Search for the cell housing the specified text and yield its [X, Y] center coordinate. 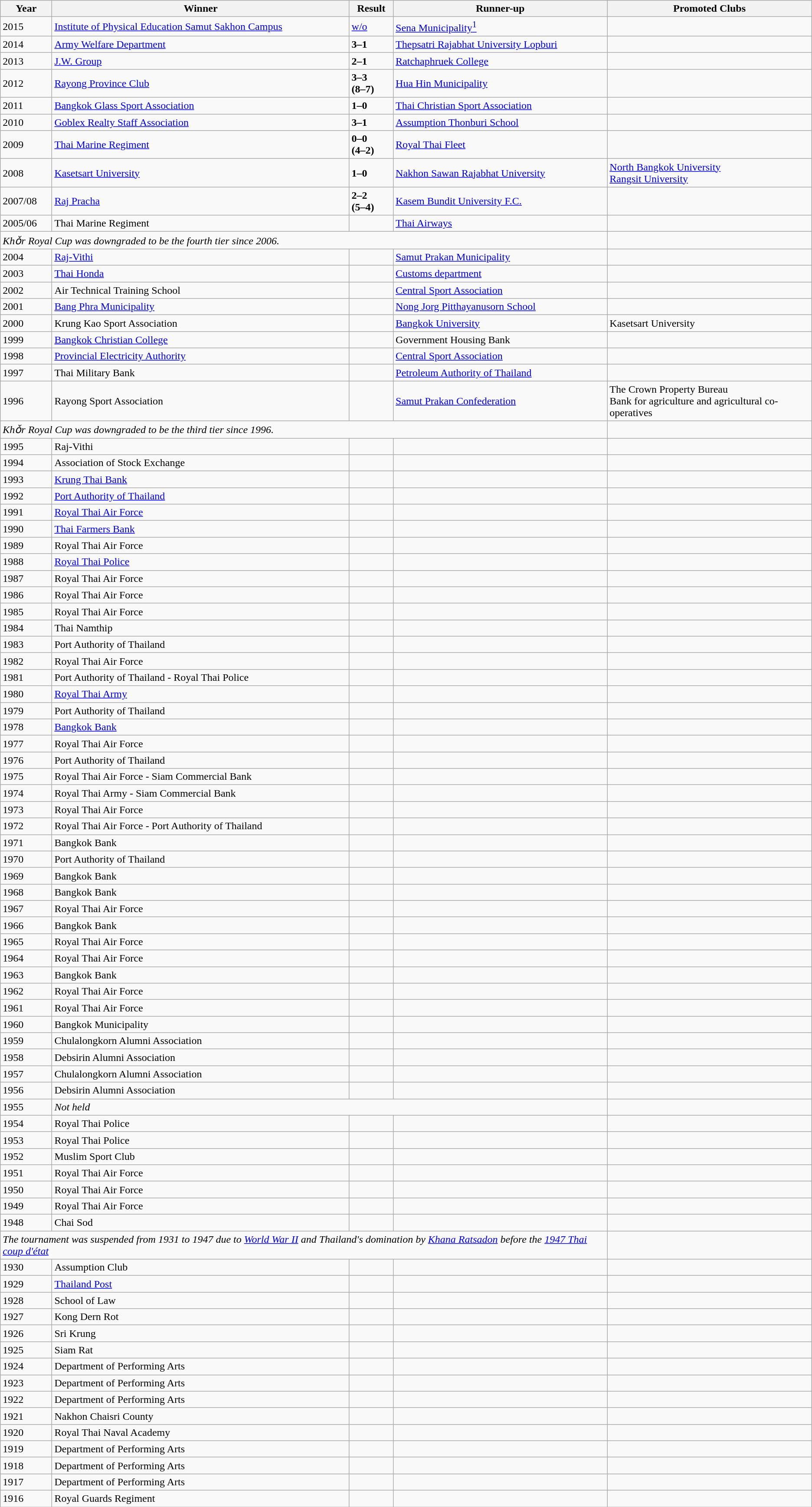
1964 [26, 959]
1989 [26, 545]
1983 [26, 644]
1925 [26, 1350]
1971 [26, 843]
1970 [26, 859]
Royal Thai Naval Academy [200, 1432]
1994 [26, 463]
2002 [26, 290]
Air Technical Training School [200, 290]
School of Law [200, 1300]
1976 [26, 760]
2011 [26, 106]
Petroleum Authority of Thailand [501, 373]
1985 [26, 611]
1981 [26, 677]
1996 [26, 401]
Goblex Realty Staff Association [200, 122]
Thai Airways [501, 223]
1924 [26, 1366]
1991 [26, 512]
1992 [26, 496]
Association of Stock Exchange [200, 463]
Institute of Physical Education Samut Sakhon Campus [200, 27]
1951 [26, 1173]
Army Welfare Department [200, 44]
2003 [26, 274]
Royal Thai Fleet [501, 145]
The Crown Property BureauBank for agriculture and agricultural co-operatives [710, 401]
Thai Honda [200, 274]
1953 [26, 1140]
Nong Jorg Pitthayanusorn School [501, 307]
Rayong Province Club [200, 83]
2004 [26, 257]
1956 [26, 1090]
Royal Thai Air Force - Siam Commercial Bank [200, 777]
Bang Phra Municipality [200, 307]
1959 [26, 1041]
1997 [26, 373]
Royal Thai Army [200, 694]
Year [26, 9]
Nakhon Chaisri County [200, 1416]
1930 [26, 1267]
Not held [330, 1107]
2005/06 [26, 223]
1952 [26, 1156]
1975 [26, 777]
Khǒr Royal Cup was downgraded to be the fourth tier since 2006. [304, 240]
1917 [26, 1482]
2013 [26, 61]
1927 [26, 1317]
Assumption Club [200, 1267]
1978 [26, 727]
1973 [26, 810]
1958 [26, 1057]
1957 [26, 1074]
Rayong Sport Association [200, 401]
2001 [26, 307]
1986 [26, 595]
1979 [26, 711]
2015 [26, 27]
1954 [26, 1123]
1969 [26, 876]
1967 [26, 909]
Bangkok Christian College [200, 340]
Muslim Sport Club [200, 1156]
Government Housing Bank [501, 340]
2009 [26, 145]
Ratchaphruek College [501, 61]
Thepsatri Rajabhat University Lopburi [501, 44]
1928 [26, 1300]
3–3(8–7) [371, 83]
Kasem Bundit University F.C. [501, 201]
Royal Thai Army - Siam Commercial Bank [200, 793]
Samut Prakan Municipality [501, 257]
1972 [26, 826]
J.W. Group [200, 61]
Result [371, 9]
1921 [26, 1416]
1949 [26, 1206]
0–0(4–2) [371, 145]
1922 [26, 1399]
Thai Military Bank [200, 373]
2000 [26, 323]
Samut Prakan Confederation [501, 401]
Customs department [501, 274]
Kong Dern Rot [200, 1317]
1929 [26, 1284]
2007/08 [26, 201]
1926 [26, 1333]
Thailand Post [200, 1284]
1999 [26, 340]
1998 [26, 356]
1919 [26, 1449]
Port Authority of Thailand - Royal Thai Police [200, 677]
1962 [26, 992]
Royal Thai Air Force - Port Authority of Thailand [200, 826]
1950 [26, 1189]
Runner-up [501, 9]
Bangkok Glass Sport Association [200, 106]
w/o [371, 27]
1966 [26, 925]
2–1 [371, 61]
2014 [26, 44]
Hua Hin Municipality [501, 83]
1961 [26, 1008]
2008 [26, 173]
1916 [26, 1499]
Bangkok University [501, 323]
Siam Rat [200, 1350]
1990 [26, 529]
1923 [26, 1383]
1977 [26, 744]
Bangkok Municipality [200, 1024]
Thai Christian Sport Association [501, 106]
1965 [26, 942]
Nakhon Sawan Rajabhat University [501, 173]
1984 [26, 628]
Khǒr Royal Cup was downgraded to be the third tier since 1996. [304, 430]
1993 [26, 479]
Winner [200, 9]
1968 [26, 892]
Krung Kao Sport Association [200, 323]
1974 [26, 793]
1948 [26, 1223]
1995 [26, 447]
North Bangkok UniversityRangsit University [710, 173]
Krung Thai Bank [200, 479]
Sena Municipality1 [501, 27]
2–2(5–4) [371, 201]
The tournament was suspended from 1931 to 1947 due to World War II and Thailand's domination by Khana Ratsadon before the 1947 Thai coup d'état [304, 1245]
Sri Krung [200, 1333]
1963 [26, 975]
Chai Sod [200, 1223]
Thai Farmers Bank [200, 529]
2010 [26, 122]
Royal Guards Regiment [200, 1499]
Assumption Thonburi School [501, 122]
1955 [26, 1107]
2012 [26, 83]
Provincial Electricity Authority [200, 356]
1988 [26, 562]
Raj Pracha [200, 201]
1960 [26, 1024]
Promoted Clubs [710, 9]
Thai Namthip [200, 628]
1918 [26, 1465]
1982 [26, 661]
1987 [26, 578]
1980 [26, 694]
1920 [26, 1432]
